Output the (x, y) coordinate of the center of the cell containing the given text.  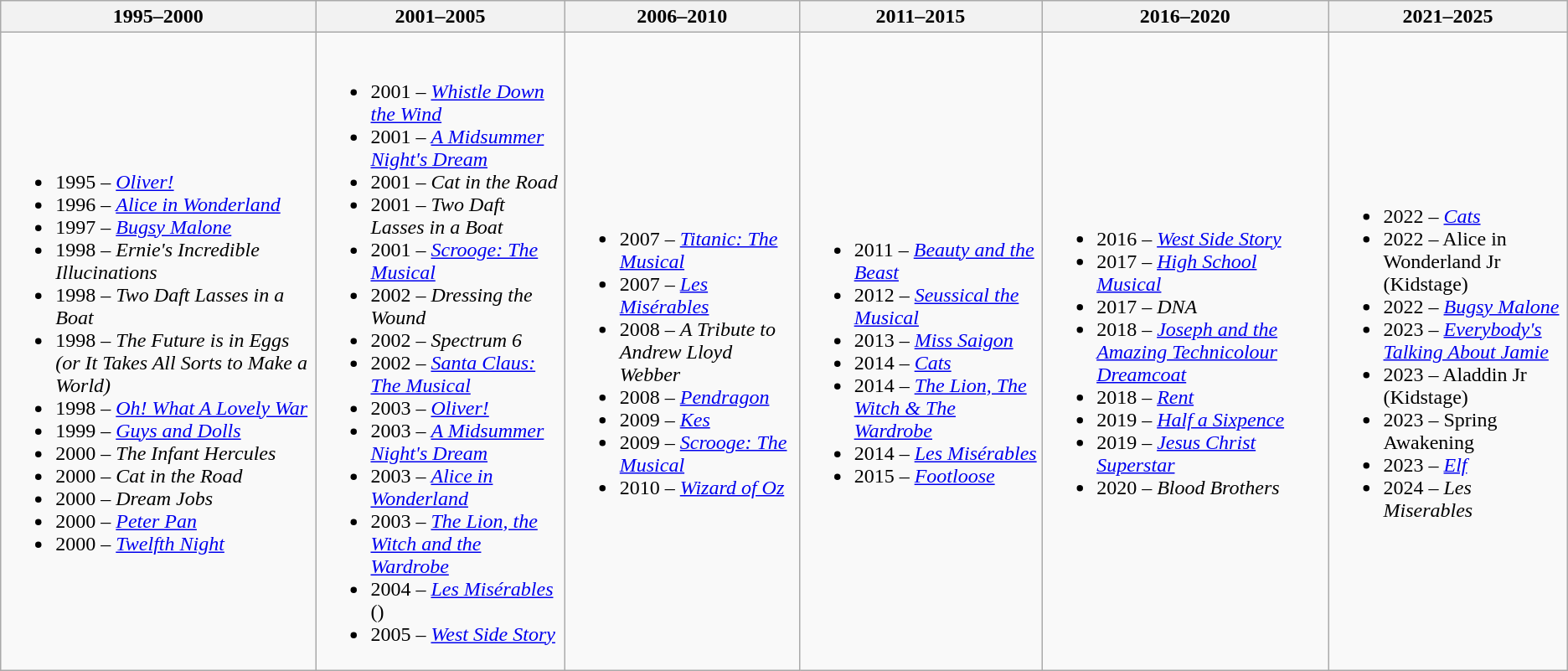
2006–2010 (682, 17)
2001–2005 (441, 17)
2021–2025 (1447, 17)
1995–2000 (158, 17)
2016–2020 (1185, 17)
2011–2015 (920, 17)
